For the text-containing cell, return its midpoint in (X, Y) coordinate format. 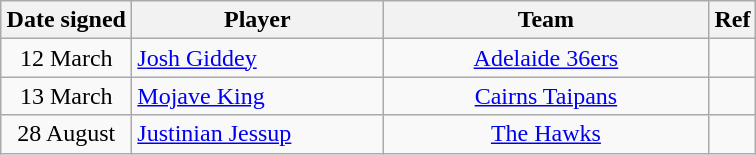
Justinian Jessup (258, 134)
Cairns Taipans (546, 96)
Player (258, 20)
Josh Giddey (258, 58)
28 August (66, 134)
The Hawks (546, 134)
Team (546, 20)
Ref (732, 20)
Date signed (66, 20)
Adelaide 36ers (546, 58)
Mojave King (258, 96)
13 March (66, 96)
12 March (66, 58)
